Extract the (X, Y) coordinate from the center of the cell holding the provided text.  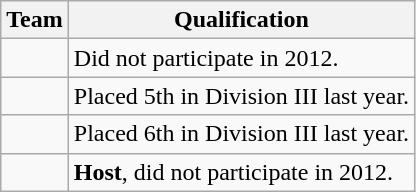
Host, did not participate in 2012. (241, 172)
Qualification (241, 20)
Placed 5th in Division III last year. (241, 96)
Team (35, 20)
Did not participate in 2012. (241, 58)
Placed 6th in Division III last year. (241, 134)
